Determine the [x, y] coordinate at the center of the cell enclosing the given text.  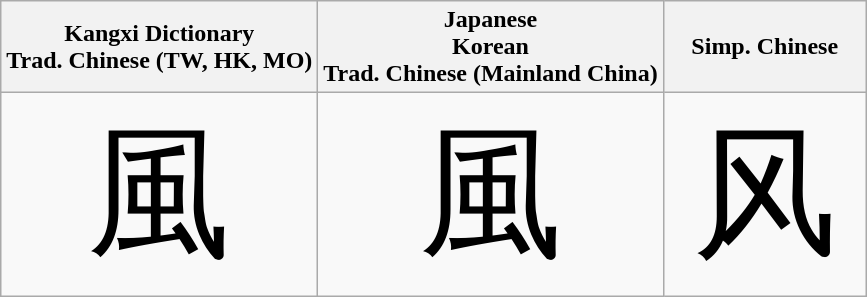
Kangxi DictionaryTrad. Chinese (TW, HK, MO) [160, 47]
JapaneseKoreanTrad. Chinese (Mainland China) [490, 47]
Simp. Chinese [764, 47]
风 [764, 194]
